Find where the given text appears and provide that cell's center as (X, Y) coordinate. 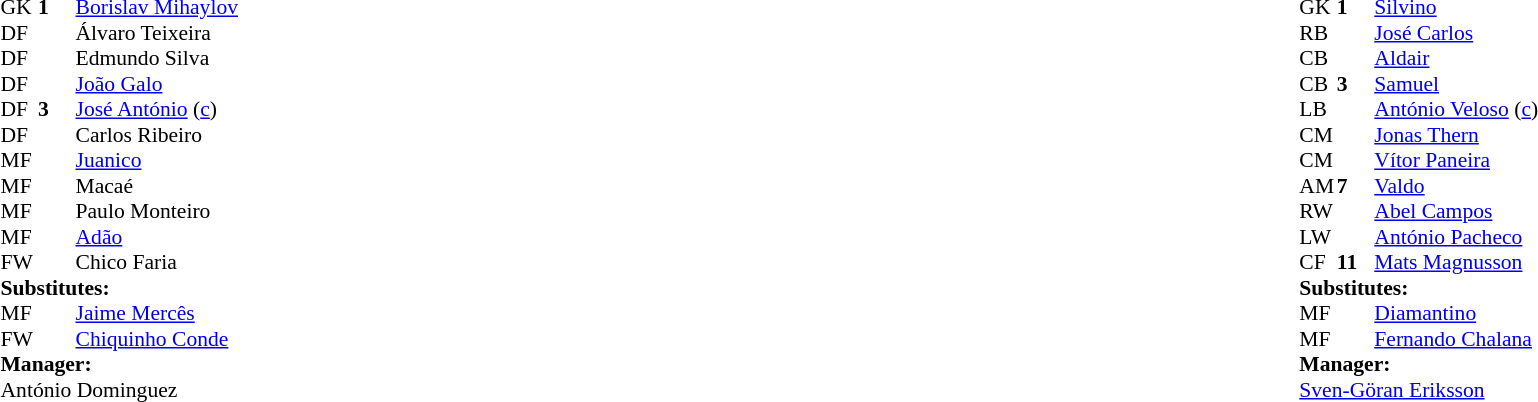
11 (1356, 263)
António Veloso (c) (1456, 109)
7 (1356, 186)
José Carlos (1456, 33)
Abel Campos (1456, 211)
Samuel (1456, 84)
Aldair (1456, 59)
Macaé (157, 186)
Fernando Chalana (1456, 339)
Paulo Monteiro (157, 211)
Adão (157, 237)
Jonas Thern (1456, 135)
AM (1318, 186)
Valdo (1456, 186)
RB (1318, 33)
LW (1318, 237)
Jaime Mercês (157, 313)
LB (1318, 109)
Chico Faria (157, 263)
João Galo (157, 84)
Mats Magnusson (1456, 263)
Chiquinho Conde (157, 339)
António Pacheco (1456, 237)
Diamantino (1456, 313)
Vítor Paneira (1456, 161)
Juanico (157, 161)
Álvaro Teixeira (157, 33)
José António (c) (157, 109)
Edmundo Silva (157, 59)
RW (1318, 211)
CF (1318, 263)
Carlos Ribeiro (157, 135)
